Scan for the cell matching the given text and deliver its [X, Y] coordinate at center. 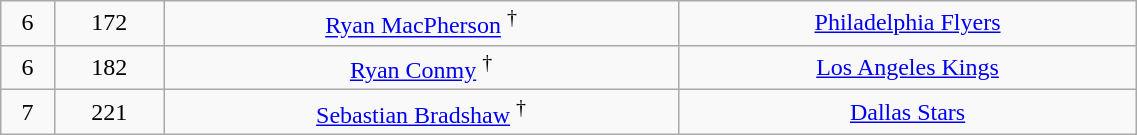
Los Angeles Kings [908, 68]
Ryan Conmy † [421, 68]
Dallas Stars [908, 112]
172 [109, 24]
7 [28, 112]
Sebastian Bradshaw † [421, 112]
Ryan MacPherson † [421, 24]
182 [109, 68]
221 [109, 112]
Philadelphia Flyers [908, 24]
